Identify which cell holds the provided text, then report its [X, Y] central coordinate. 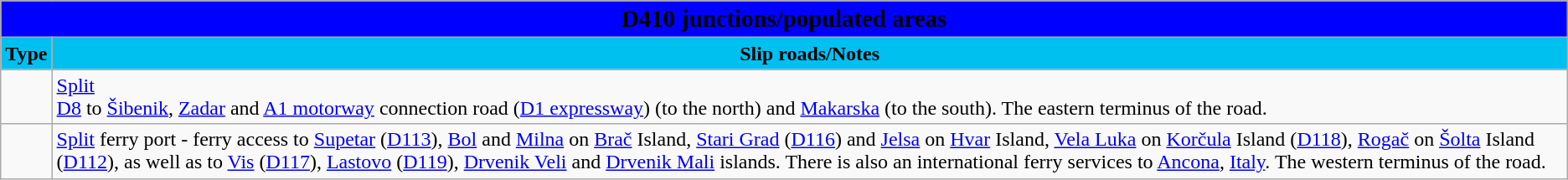
Slip roads/Notes [809, 54]
Type [27, 54]
D410 junctions/populated areas [784, 19]
